Capture the cell that displays the provided text and extract its [X, Y] central coordinate. 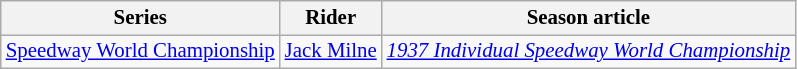
Rider [331, 18]
Speedway World Championship [140, 51]
Jack Milne [331, 51]
Season article [589, 18]
Series [140, 18]
1937 Individual Speedway World Championship [589, 51]
